From the cell containing the given text, extract its center point as (x, y) coordinate. 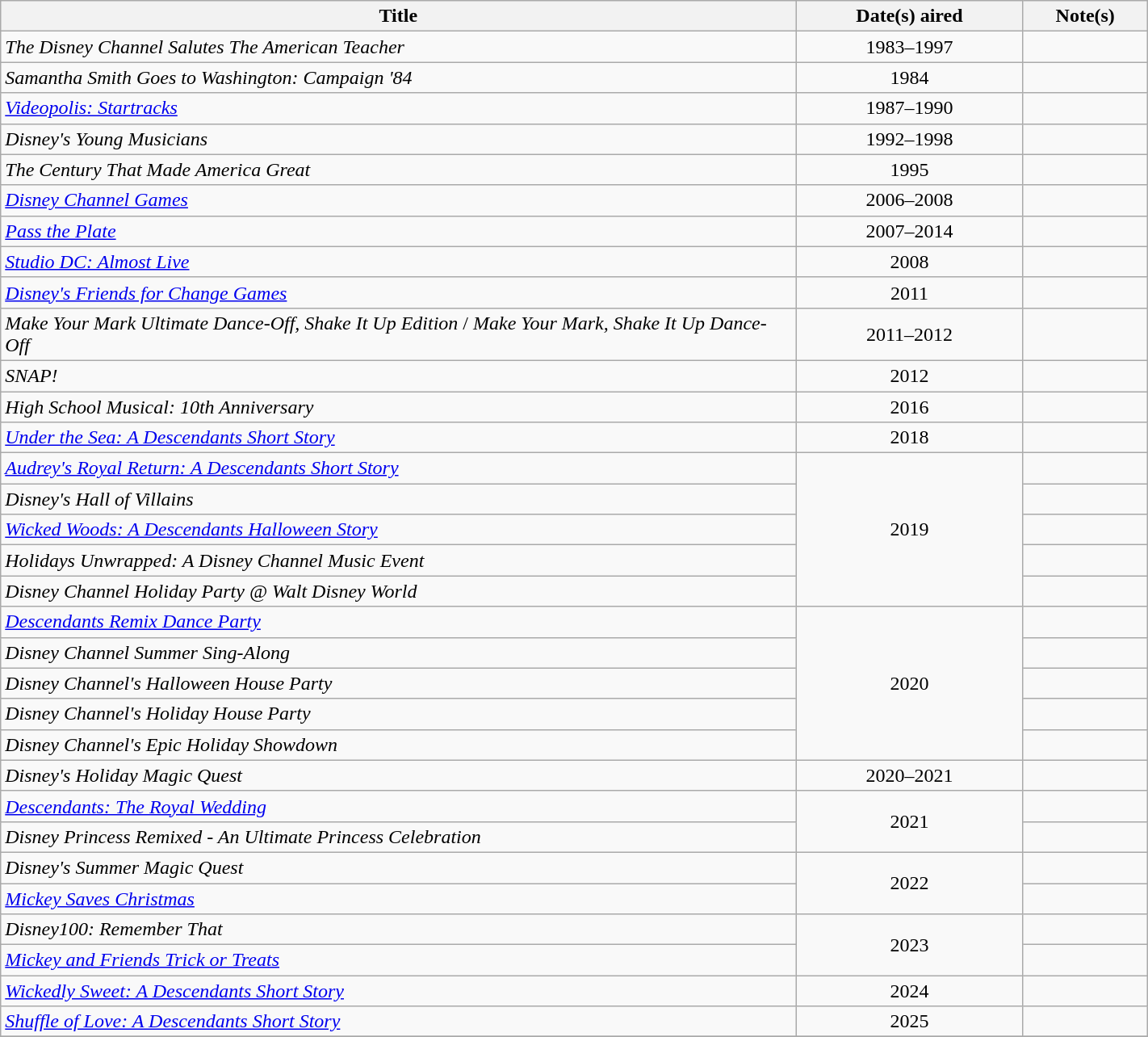
Descendants: The Royal Wedding (399, 806)
Disney Channel's Holiday House Party (399, 714)
2021 (909, 821)
Holidays Unwrapped: A Disney Channel Music Event (399, 560)
Disney's Summer Magic Quest (399, 867)
The Century That Made America Great (399, 170)
2022 (909, 883)
Under the Sea: A Descendants Short Story (399, 438)
2006–2008 (909, 200)
2020 (909, 683)
2019 (909, 530)
Mickey Saves Christmas (399, 899)
Studio DC: Almost Live (399, 262)
2016 (909, 406)
Make Your Mark Ultimate Dance-Off, Shake It Up Edition / Make Your Mark, Shake It Up Dance-Off (399, 334)
Disney100: Remember That (399, 930)
Samantha Smith Goes to Washington: Campaign '84 (399, 78)
SNAP! (399, 376)
Wickedly Sweet: A Descendants Short Story (399, 991)
2007–2014 (909, 231)
Title (399, 16)
Disney Channel's Halloween House Party (399, 683)
Disney's Hall of Villains (399, 499)
1983–1997 (909, 47)
Videopolis: Startracks (399, 108)
2011–2012 (909, 334)
Disney's Holiday Magic Quest (399, 775)
Descendants Remix Dance Party (399, 622)
Audrey's Royal Return: A Descendants Short Story (399, 468)
1984 (909, 78)
2023 (909, 945)
Wicked Woods: A Descendants Halloween Story (399, 530)
Shuffle of Love: A Descendants Short Story (399, 1022)
High School Musical: 10th Anniversary (399, 406)
2025 (909, 1022)
Disney's Young Musicians (399, 139)
Mickey and Friends Trick or Treats (399, 960)
Disney Channel's Epic Holiday Showdown (399, 745)
1992–1998 (909, 139)
Disney's Friends for Change Games (399, 292)
2011 (909, 292)
2018 (909, 438)
2024 (909, 991)
Disney Channel Holiday Party @ Walt Disney World (399, 591)
1987–1990 (909, 108)
Date(s) aired (909, 16)
2008 (909, 262)
Disney Channel Games (399, 200)
2020–2021 (909, 775)
The Disney Channel Salutes The American Teacher (399, 47)
1995 (909, 170)
Disney Princess Remixed - An Ultimate Princess Celebration (399, 837)
Disney Channel Summer Sing-Along (399, 653)
Pass the Plate (399, 231)
Note(s) (1085, 16)
2012 (909, 376)
